Provide the (x, y) coordinate of the cell's center where the given text is located.  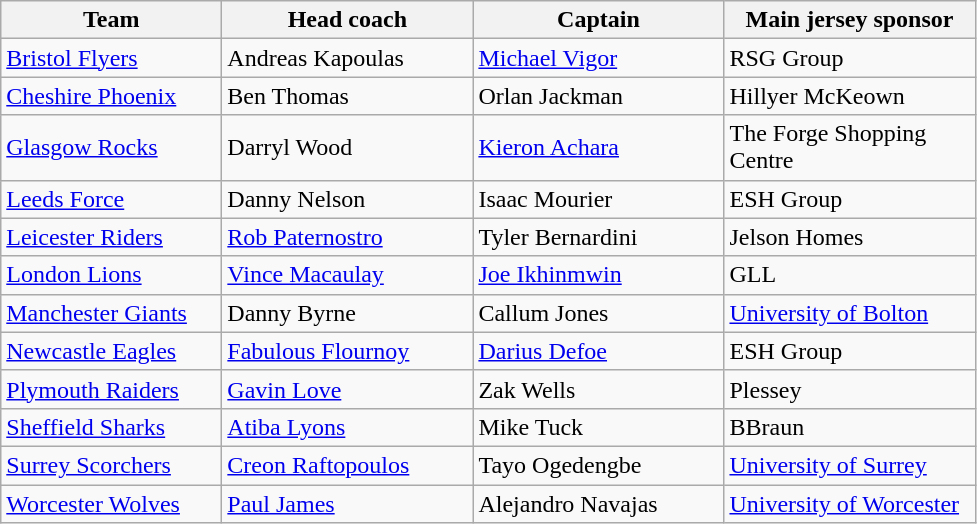
University of Bolton (850, 313)
Worcester Wolves (112, 503)
Danny Nelson (348, 199)
Leicester Riders (112, 237)
University of Worcester (850, 503)
Darius Defoe (598, 351)
Orlan Jackman (598, 96)
RSG Group (850, 58)
Tyler Bernardini (598, 237)
The Forge Shopping Centre (850, 148)
Atiba Lyons (348, 427)
GLL (850, 275)
Tayo Ogedengbe (598, 465)
Mike Tuck (598, 427)
Isaac Mourier (598, 199)
Team (112, 20)
Glasgow Rocks (112, 148)
Plymouth Raiders (112, 389)
Rob Paternostro (348, 237)
Kieron Achara (598, 148)
Paul James (348, 503)
Head coach (348, 20)
Sheffield Sharks (112, 427)
University of Surrey (850, 465)
Alejandro Navajas (598, 503)
Plessey (850, 389)
Darryl Wood (348, 148)
BBraun (850, 427)
Callum Jones (598, 313)
Leeds Force (112, 199)
Vince Macaulay (348, 275)
Main jersey sponsor (850, 20)
Joe Ikhinmwin (598, 275)
Hillyer McKeown (850, 96)
Newcastle Eagles (112, 351)
London Lions (112, 275)
Cheshire Phoenix (112, 96)
Gavin Love (348, 389)
Andreas Kapoulas (348, 58)
Zak Wells (598, 389)
Surrey Scorchers (112, 465)
Fabulous Flournoy (348, 351)
Jelson Homes (850, 237)
Michael Vigor (598, 58)
Danny Byrne (348, 313)
Bristol Flyers (112, 58)
Manchester Giants (112, 313)
Captain (598, 20)
Ben Thomas (348, 96)
Creon Raftopoulos (348, 465)
